Scan for the cell matching the given text and deliver its [X, Y] coordinate at center. 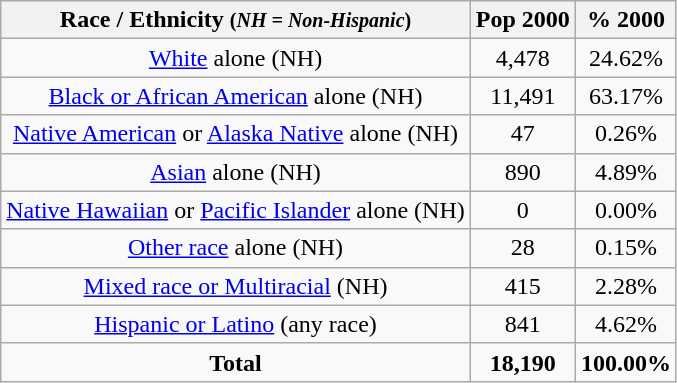
White alone (NH) [236, 58]
Other race alone (NH) [236, 248]
0 [522, 210]
890 [522, 172]
Native American or Alaska Native alone (NH) [236, 134]
4.62% [626, 324]
0.00% [626, 210]
18,190 [522, 362]
0.15% [626, 248]
415 [522, 286]
63.17% [626, 96]
0.26% [626, 134]
11,491 [522, 96]
841 [522, 324]
28 [522, 248]
2.28% [626, 286]
100.00% [626, 362]
Total [236, 362]
4.89% [626, 172]
Race / Ethnicity (NH = Non-Hispanic) [236, 20]
Mixed race or Multiracial (NH) [236, 286]
Native Hawaiian or Pacific Islander alone (NH) [236, 210]
4,478 [522, 58]
Pop 2000 [522, 20]
47 [522, 134]
24.62% [626, 58]
Hispanic or Latino (any race) [236, 324]
% 2000 [626, 20]
Black or African American alone (NH) [236, 96]
Asian alone (NH) [236, 172]
